Search for the cell housing the specified text and yield its (X, Y) center coordinate. 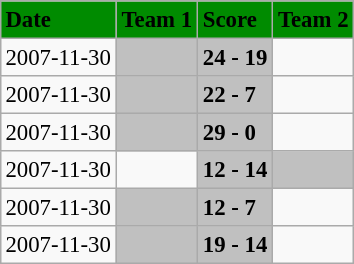
22 - 7 (234, 95)
Score (234, 20)
Team 1 (156, 20)
12 - 14 (234, 170)
29 - 0 (234, 133)
24 - 19 (234, 57)
12 - 7 (234, 208)
Date (58, 20)
Team 2 (314, 20)
19 - 14 (234, 245)
